Extract the [x, y] coordinate from the center of the cell holding the provided text.  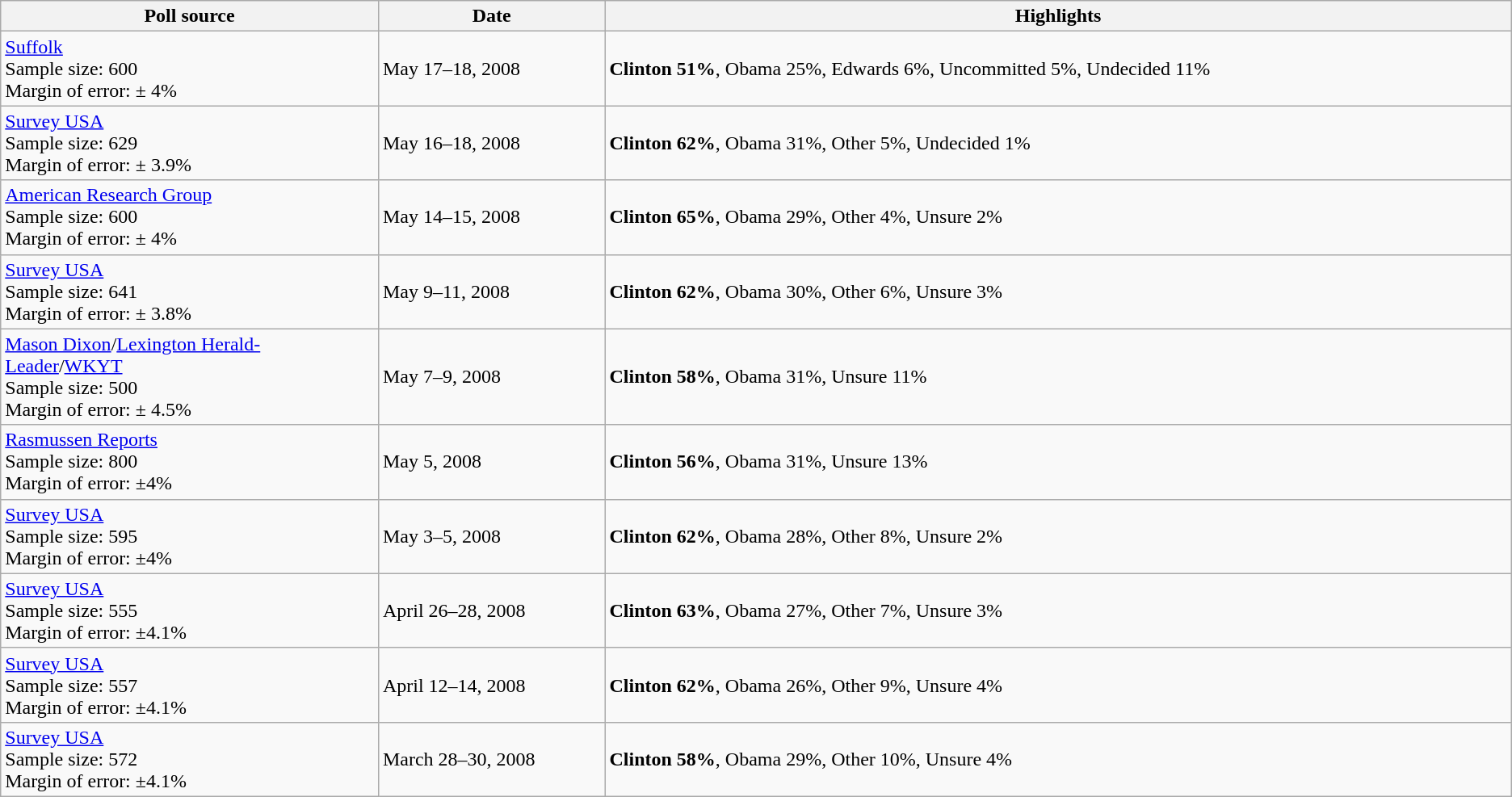
April 12–14, 2008 [491, 685]
Mason Dixon/Lexington Herald-Leader/WKYTSample size: 500 Margin of error: ± 4.5% [190, 376]
Clinton 58%, Obama 29%, Other 10%, Unsure 4% [1058, 759]
May 7–9, 2008 [491, 376]
May 9–11, 2008 [491, 292]
Highlights [1058, 16]
May 16–18, 2008 [491, 143]
Clinton 65%, Obama 29%, Other 4%, Unsure 2% [1058, 217]
May 3–5, 2008 [491, 536]
Date [491, 16]
Clinton 62%, Obama 31%, Other 5%, Undecided 1% [1058, 143]
April 26–28, 2008 [491, 610]
Survey USASample size: 555 Margin of error: ±4.1% [190, 610]
Survey USASample size: 641 Margin of error: ± 3.8% [190, 292]
Survey USASample size: 572 Margin of error: ±4.1% [190, 759]
Rasmussen ReportsSample size: 800 Margin of error: ±4% [190, 462]
SuffolkSample size: 600 Margin of error: ± 4% [190, 69]
Clinton 56%, Obama 31%, Unsure 13% [1058, 462]
American Research GroupSample size: 600 Margin of error: ± 4% [190, 217]
Poll source [190, 16]
Clinton 62%, Obama 28%, Other 8%, Unsure 2% [1058, 536]
Clinton 63%, Obama 27%, Other 7%, Unsure 3% [1058, 610]
Survey USASample size: 629 Margin of error: ± 3.9% [190, 143]
March 28–30, 2008 [491, 759]
May 14–15, 2008 [491, 217]
Clinton 62%, Obama 30%, Other 6%, Unsure 3% [1058, 292]
Clinton 51%, Obama 25%, Edwards 6%, Uncommitted 5%, Undecided 11% [1058, 69]
May 17–18, 2008 [491, 69]
Survey USASample size: 557 Margin of error: ±4.1% [190, 685]
Clinton 62%, Obama 26%, Other 9%, Unsure 4% [1058, 685]
Survey USASample size: 595 Margin of error: ±4% [190, 536]
May 5, 2008 [491, 462]
Clinton 58%, Obama 31%, Unsure 11% [1058, 376]
